Locate the cell with the specified text and output its (x, y) center coordinate. 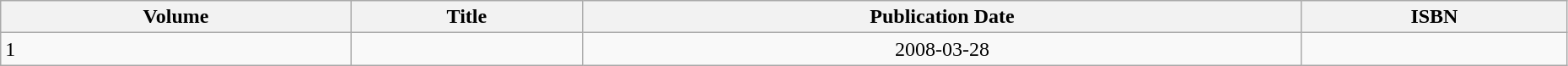
Publication Date (941, 17)
ISBN (1434, 17)
Volume (176, 17)
Title (466, 17)
1 (176, 49)
2008-03-28 (941, 49)
